Extract the (x, y) coordinate from the center of the cell holding the provided text.  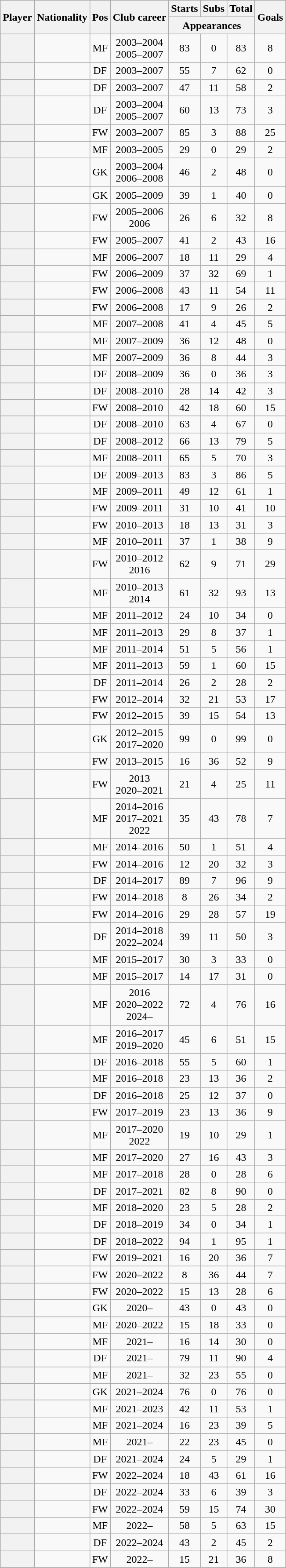
2005–2009 (140, 195)
89 (185, 881)
96 (241, 881)
47 (185, 88)
2014–20182022–2024 (140, 937)
2012–2015 (140, 716)
74 (241, 1509)
38 (241, 542)
Nationality (62, 17)
2009–2013 (140, 474)
2012–20152017–2020 (140, 739)
2014–2018 (140, 897)
Club career (140, 17)
2018–2020 (140, 1208)
46 (185, 172)
22 (185, 1442)
2010–2013 (140, 525)
Appearances (212, 26)
49 (185, 491)
56 (241, 649)
93 (241, 593)
Pos (100, 17)
2017–2020 (140, 1157)
Total (241, 9)
71 (241, 565)
20162020–20222024– (140, 1005)
2017–2021 (140, 1191)
35 (185, 818)
2012–2014 (140, 699)
57 (241, 914)
2005–20062006 (140, 217)
2010–20132014 (140, 593)
2021–2023 (140, 1408)
2017–20202022 (140, 1134)
20132020–2021 (140, 784)
2018–2019 (140, 1225)
2003–2005 (140, 150)
2003–20042006–2008 (140, 172)
Starts (185, 9)
2013–2015 (140, 761)
52 (241, 761)
94 (185, 1241)
70 (241, 458)
2010–2011 (140, 542)
2007–2008 (140, 324)
69 (241, 274)
2008–2011 (140, 458)
78 (241, 818)
73 (241, 110)
67 (241, 424)
85 (185, 133)
2008–2012 (140, 441)
2018–2022 (140, 1241)
27 (185, 1157)
82 (185, 1191)
2014–20162017–20212022 (140, 818)
2011–2012 (140, 616)
2017–2019 (140, 1112)
Goals (270, 17)
72 (185, 1005)
2017–2018 (140, 1174)
Subs (214, 9)
2010–20122016 (140, 565)
40 (241, 195)
95 (241, 1241)
2019–2021 (140, 1258)
2020– (140, 1308)
2005–2007 (140, 240)
2014–2017 (140, 881)
88 (241, 133)
66 (185, 441)
Player (18, 17)
2008–2009 (140, 374)
2016–20172019–2020 (140, 1039)
2006–2009 (140, 274)
65 (185, 458)
86 (241, 474)
2006–2007 (140, 257)
